Find where the given text appears and provide that cell's center as [x, y] coordinate. 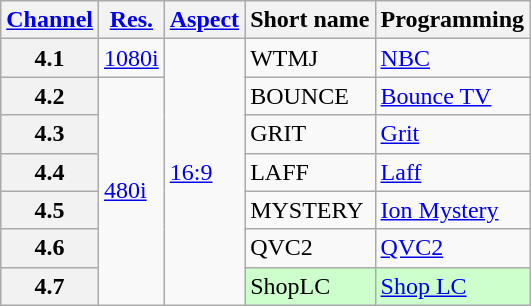
BOUNCE [310, 96]
LAFF [310, 172]
1080i [132, 58]
4.1 [50, 58]
Short name [310, 20]
Channel [50, 20]
4.4 [50, 172]
4.5 [50, 210]
MYSTERY [310, 210]
Laff [452, 172]
4.3 [50, 134]
NBC [452, 58]
4.6 [50, 248]
WTMJ [310, 58]
4.2 [50, 96]
Shop LC [452, 286]
Res. [132, 20]
GRIT [310, 134]
16:9 [204, 172]
Bounce TV [452, 96]
Aspect [204, 20]
4.7 [50, 286]
ShopLC [310, 286]
Ion Mystery [452, 210]
480i [132, 191]
Programming [452, 20]
Grit [452, 134]
